Capture the cell that displays the provided text and extract its [X, Y] central coordinate. 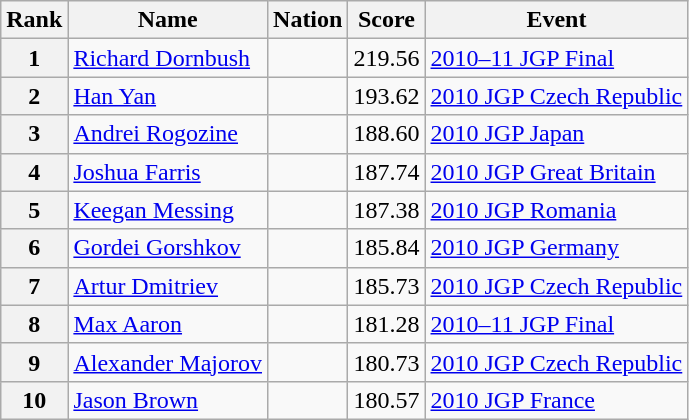
Score [386, 20]
180.73 [386, 362]
2010 JGP Great Britain [556, 172]
Event [556, 20]
2010 JGP France [556, 400]
219.56 [386, 58]
187.38 [386, 210]
181.28 [386, 324]
187.74 [386, 172]
2010 JGP Romania [556, 210]
Joshua Farris [168, 172]
Name [168, 20]
Keegan Messing [168, 210]
185.73 [386, 286]
1 [34, 58]
Artur Dmitriev [168, 286]
Rank [34, 20]
9 [34, 362]
Richard Dornbush [168, 58]
6 [34, 248]
10 [34, 400]
180.57 [386, 400]
188.60 [386, 134]
4 [34, 172]
8 [34, 324]
Alexander Majorov [168, 362]
Jason Brown [168, 400]
Gordei Gorshkov [168, 248]
3 [34, 134]
2010 JGP Japan [556, 134]
185.84 [386, 248]
Nation [308, 20]
Max Aaron [168, 324]
7 [34, 286]
2010 JGP Germany [556, 248]
193.62 [386, 96]
Han Yan [168, 96]
Andrei Rogozine [168, 134]
2 [34, 96]
5 [34, 210]
